Extract the (x, y) coordinate from the center of the cell holding the provided text.  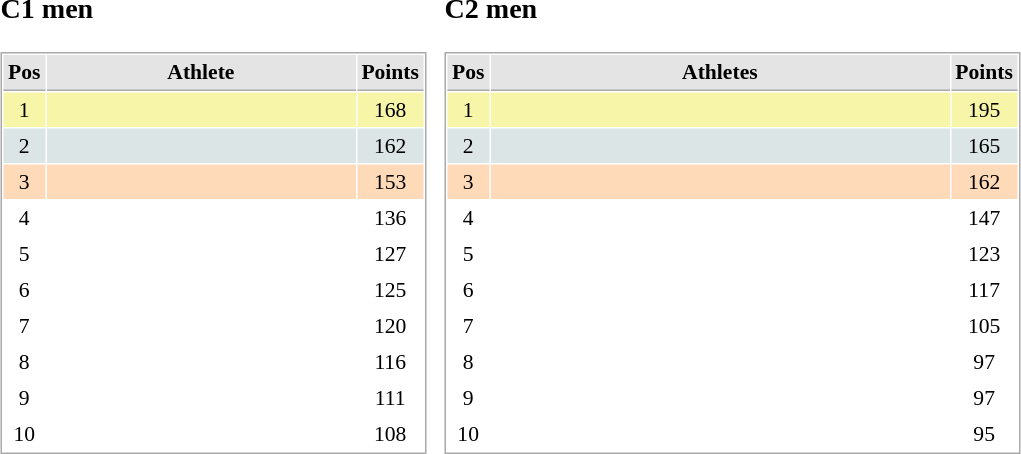
123 (984, 254)
116 (390, 362)
153 (390, 182)
127 (390, 254)
117 (984, 290)
95 (984, 434)
108 (390, 434)
195 (984, 110)
165 (984, 146)
136 (390, 218)
125 (390, 290)
120 (390, 326)
Athletes (720, 74)
111 (390, 398)
147 (984, 218)
Athlete (200, 74)
168 (390, 110)
105 (984, 326)
